Provide the [X, Y] coordinate of the cell's center where the given text is located.  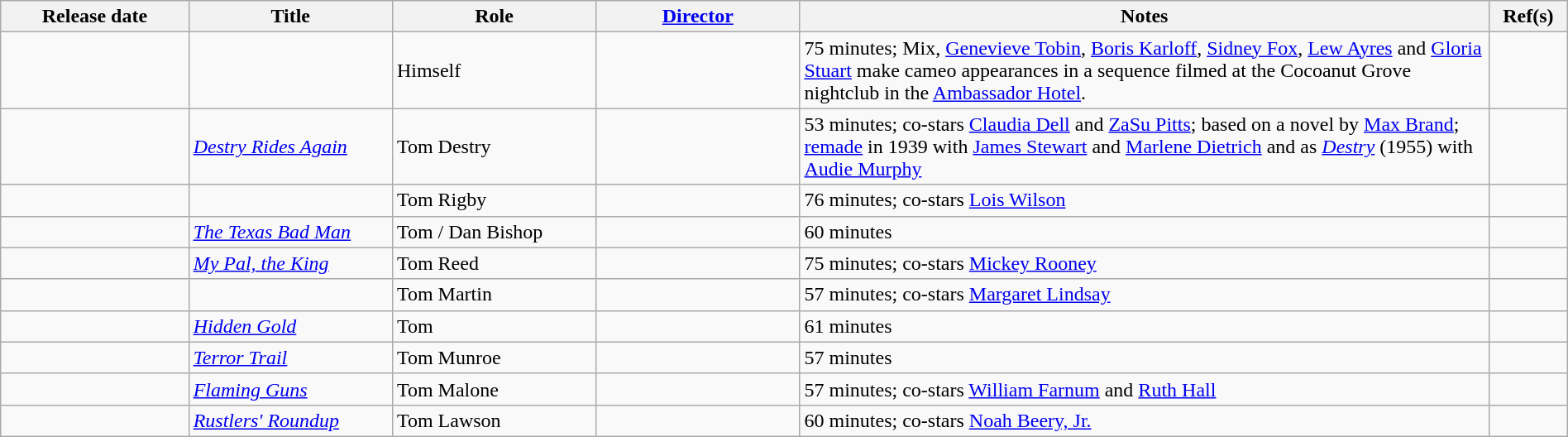
Release date [94, 17]
Tom Malone [494, 389]
60 minutes [1145, 232]
Tom Destry [494, 146]
Director [698, 17]
Tom Munroe [494, 358]
The Texas Bad Man [290, 232]
Tom Reed [494, 263]
Terror Trail [290, 358]
Tom Lawson [494, 420]
Notes [1145, 17]
Destry Rides Again [290, 146]
57 minutes; co-stars William Farnum and Ruth Hall [1145, 389]
Title [290, 17]
76 minutes; co-stars Lois Wilson [1145, 200]
Flaming Guns [290, 389]
57 minutes; co-stars Margaret Lindsay [1145, 295]
61 minutes [1145, 326]
Tom Rigby [494, 200]
Tom [494, 326]
Role [494, 17]
My Pal, the King [290, 263]
Tom / Dan Bishop [494, 232]
60 minutes; co-stars Noah Beery, Jr. [1145, 420]
57 minutes [1145, 358]
Ref(s) [1528, 17]
Himself [494, 70]
Hidden Gold [290, 326]
Rustlers' Roundup [290, 420]
75 minutes; co-stars Mickey Rooney [1145, 263]
Tom Martin [494, 295]
